Return the (x, y) coordinate for the center point of the cell that contains the specified text.  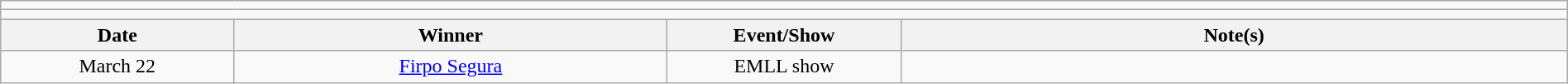
March 22 (117, 67)
Winner (451, 35)
Firpo Segura (451, 67)
Date (117, 35)
EMLL show (784, 67)
Note(s) (1234, 35)
Event/Show (784, 35)
